Pinpoint the cell where the given text exists, returning its (X, Y) midpoint coordinate. 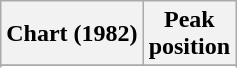
Peak position (189, 34)
Chart (1982) (72, 34)
